Return (x, y) of the center of cell containing provided text 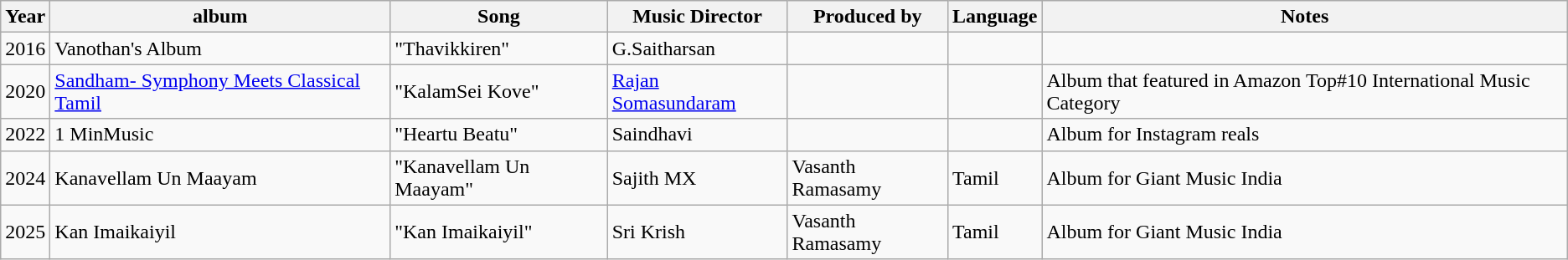
Sri Krish (697, 232)
Album that featured in Amazon Top#10 International Music Category (1305, 92)
"Thavikkiren" (499, 48)
"Kanavellam Un Maayam" (499, 177)
2016 (25, 48)
"KalamSei Kove" (499, 92)
Vanothan's Album (220, 48)
Sajith MX (697, 177)
"Heartu Beatu" (499, 135)
G.Saitharsan (697, 48)
2025 (25, 232)
Sandham- Symphony Meets Classical Tamil (220, 92)
Produced by (868, 17)
2022 (25, 135)
Language (994, 17)
Rajan Somasundaram (697, 92)
album (220, 17)
Music Director (697, 17)
Kan Imaikaiyil (220, 232)
"Kan Imaikaiyil" (499, 232)
Saindhavi (697, 135)
2024 (25, 177)
Notes (1305, 17)
Kanavellam Un Maayam (220, 177)
1 MinMusic (220, 135)
Album for Instagram reals (1305, 135)
Year (25, 17)
2020 (25, 92)
Song (499, 17)
